Extract the (X, Y) coordinate from the center of the cell holding the provided text.  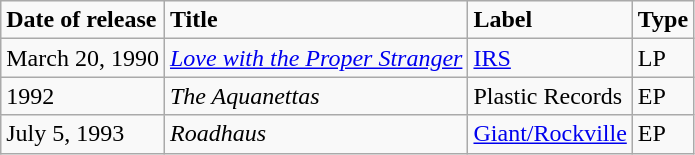
1992 (83, 96)
Title (316, 20)
Label (550, 20)
The Aquanettas (316, 96)
IRS (550, 58)
Love with the Proper Stranger (316, 58)
Roadhaus (316, 134)
Type (662, 20)
Plastic Records (550, 96)
Giant/Rockville (550, 134)
LP (662, 58)
July 5, 1993 (83, 134)
March 20, 1990 (83, 58)
Date of release (83, 20)
